Identify which cell holds the provided text, then report its [X, Y] central coordinate. 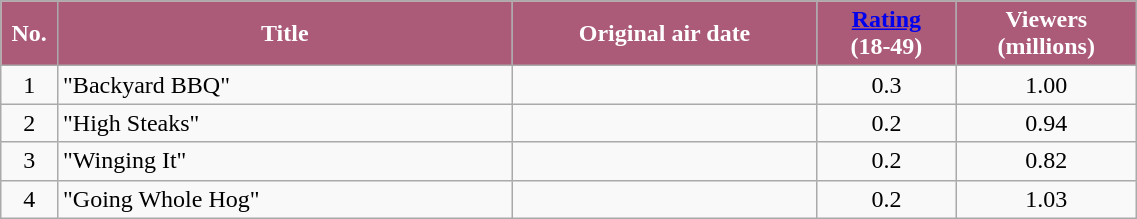
Original air date [664, 34]
"Going Whole Hog" [285, 199]
0.82 [1046, 161]
1.00 [1046, 85]
Title [285, 34]
2 [30, 123]
No. [30, 34]
"Backyard BBQ" [285, 85]
"Winging It" [285, 161]
1 [30, 85]
4 [30, 199]
0.3 [886, 85]
"High Steaks" [285, 123]
1.03 [1046, 199]
3 [30, 161]
Viewers(millions) [1046, 34]
Rating(18-49) [886, 34]
0.94 [1046, 123]
